Provide the [x, y] coordinate of the cell's center where the given text is located.  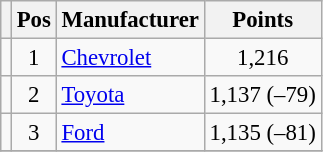
2 [34, 95]
Toyota [130, 95]
Manufacturer [130, 20]
Chevrolet [130, 58]
Points [262, 20]
1,135 (–81) [262, 133]
1,216 [262, 58]
3 [34, 133]
1,137 (–79) [262, 95]
Pos [34, 20]
1 [34, 58]
Ford [130, 133]
